Detect which cell encompasses the target text, then output its (X, Y) center coordinate. 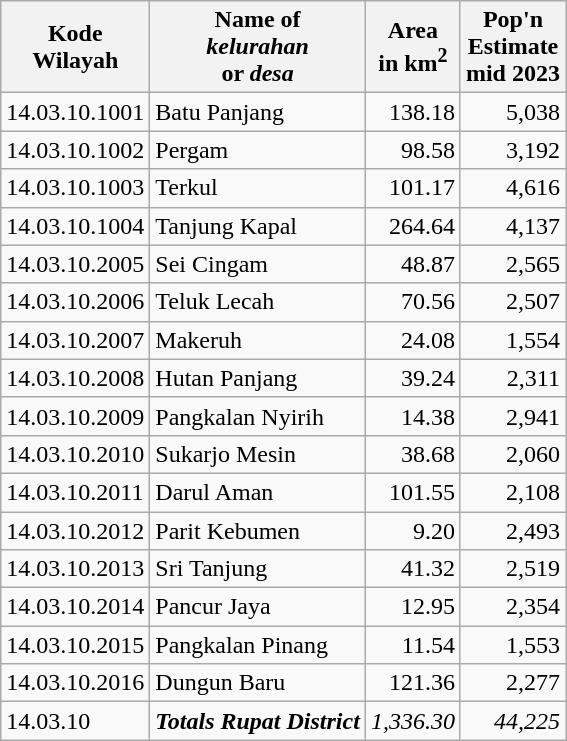
2,493 (512, 531)
Totals Rupat District (258, 721)
Dungun Baru (258, 683)
14.03.10.2009 (76, 416)
101.55 (412, 492)
3,192 (512, 150)
1,554 (512, 340)
Sri Tanjung (258, 569)
2,277 (512, 683)
Pergam (258, 150)
1,553 (512, 645)
2,565 (512, 264)
Pangkalan Nyirih (258, 416)
Pop'nEstimatemid 2023 (512, 47)
14.03.10.2010 (76, 454)
2,060 (512, 454)
14.03.10.1004 (76, 226)
14.03.10.2011 (76, 492)
14.03.10.1003 (76, 188)
14.03.10.2014 (76, 607)
121.36 (412, 683)
Terkul (258, 188)
Tanjung Kapal (258, 226)
70.56 (412, 302)
14.03.10.2007 (76, 340)
Name of kelurahan or desa (258, 47)
Pancur Jaya (258, 607)
2,507 (512, 302)
5,038 (512, 112)
12.95 (412, 607)
44,225 (512, 721)
Sukarjo Mesin (258, 454)
24.08 (412, 340)
Darul Aman (258, 492)
101.17 (412, 188)
Batu Panjang (258, 112)
2,108 (512, 492)
41.32 (412, 569)
14.03.10.2005 (76, 264)
14.03.10.2008 (76, 378)
38.68 (412, 454)
Makeruh (258, 340)
4,137 (512, 226)
2,354 (512, 607)
1,336.30 (412, 721)
14.03.10.2013 (76, 569)
14.38 (412, 416)
Hutan Panjang (258, 378)
9.20 (412, 531)
KodeWilayah (76, 47)
4,616 (512, 188)
138.18 (412, 112)
39.24 (412, 378)
14.03.10.2015 (76, 645)
Parit Kebumen (258, 531)
2,941 (512, 416)
14.03.10 (76, 721)
2,519 (512, 569)
14.03.10.1002 (76, 150)
14.03.10.2006 (76, 302)
Pangkalan Pinang (258, 645)
2,311 (512, 378)
Sei Cingam (258, 264)
264.64 (412, 226)
14.03.10.2012 (76, 531)
Teluk Lecah (258, 302)
98.58 (412, 150)
48.87 (412, 264)
11.54 (412, 645)
Area in km2 (412, 47)
14.03.10.2016 (76, 683)
14.03.10.1001 (76, 112)
